Find where the given text appears and provide that cell's center as [X, Y] coordinate. 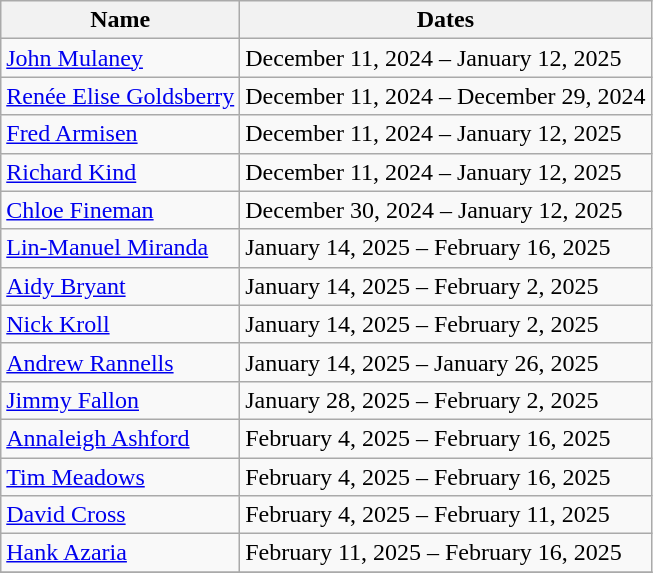
Annaleigh Ashford [120, 438]
Aidy Bryant [120, 286]
Nick Kroll [120, 324]
Hank Azaria [120, 553]
David Cross [120, 515]
John Mulaney [120, 58]
January 28, 2025 – February 2, 2025 [446, 400]
December 30, 2024 – January 12, 2025 [446, 210]
February 11, 2025 – February 16, 2025 [446, 553]
Fred Armisen [120, 134]
Lin-Manuel Miranda [120, 248]
Jimmy Fallon [120, 400]
Andrew Rannells [120, 362]
Dates [446, 20]
Richard Kind [120, 172]
Tim Meadows [120, 477]
Chloe Fineman [120, 210]
December 11, 2024 – December 29, 2024 [446, 96]
Name [120, 20]
January 14, 2025 – February 16, 2025 [446, 248]
Renée Elise Goldsberry [120, 96]
February 4, 2025 – February 11, 2025 [446, 515]
January 14, 2025 – January 26, 2025 [446, 362]
